Locate the cell with the specified text and output its (X, Y) center coordinate. 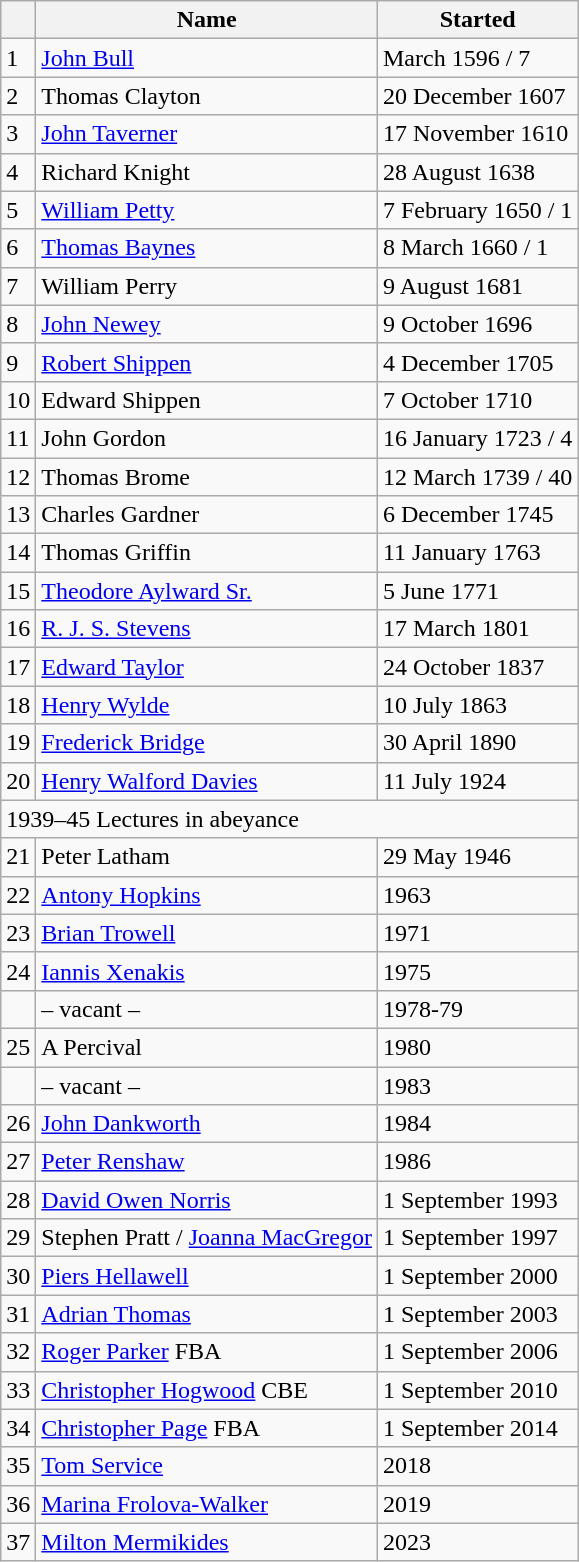
4 (18, 172)
1978-79 (477, 1009)
11 (18, 438)
26 (18, 1124)
6 (18, 248)
Adrian Thomas (207, 1314)
9 August 1681 (477, 286)
25 (18, 1047)
29 May 1946 (477, 857)
1 September 2014 (477, 1428)
27 (18, 1162)
30 April 1890 (477, 743)
3 (18, 134)
14 (18, 553)
2023 (477, 1542)
5 (18, 210)
Thomas Griffin (207, 553)
13 (18, 515)
12 (18, 477)
11 July 1924 (477, 781)
March 1596 / 7 (477, 58)
1 September 2003 (477, 1314)
6 December 1745 (477, 515)
Henry Walford Davies (207, 781)
1980 (477, 1047)
Thomas Clayton (207, 96)
16 (18, 629)
22 (18, 895)
10 (18, 400)
2 (18, 96)
20 December 1607 (477, 96)
2019 (477, 1504)
Charles Gardner (207, 515)
12 March 1739 / 40 (477, 477)
Christopher Hogwood CBE (207, 1390)
35 (18, 1466)
John Newey (207, 324)
17 (18, 667)
10 July 1863 (477, 705)
Milton Mermikides (207, 1542)
William Petty (207, 210)
Edward Taylor (207, 667)
7 February 1650 / 1 (477, 210)
9 October 1696 (477, 324)
16 January 1723 / 4 (477, 438)
1984 (477, 1124)
Christopher Page FBA (207, 1428)
9 (18, 362)
1963 (477, 895)
1 September 2000 (477, 1276)
1975 (477, 971)
18 (18, 705)
17 November 1610 (477, 134)
William Perry (207, 286)
28 August 1638 (477, 172)
John Bull (207, 58)
23 (18, 933)
Name (207, 20)
15 (18, 591)
Robert Shippen (207, 362)
Iannis Xenakis (207, 971)
Roger Parker FBA (207, 1352)
24 (18, 971)
7 October 1710 (477, 400)
Started (477, 20)
1971 (477, 933)
John Taverner (207, 134)
29 (18, 1238)
R. J. S. Stevens (207, 629)
Thomas Baynes (207, 248)
Henry Wylde (207, 705)
Peter Renshaw (207, 1162)
1 September 1993 (477, 1200)
24 October 1837 (477, 667)
Antony Hopkins (207, 895)
2018 (477, 1466)
Edward Shippen (207, 400)
1986 (477, 1162)
Marina Frolova-Walker (207, 1504)
5 June 1771 (477, 591)
1983 (477, 1085)
30 (18, 1276)
1 (18, 58)
34 (18, 1428)
Frederick Bridge (207, 743)
36 (18, 1504)
Peter Latham (207, 857)
John Gordon (207, 438)
Thomas Brome (207, 477)
19 (18, 743)
Brian Trowell (207, 933)
8 March 1660 / 1 (477, 248)
8 (18, 324)
28 (18, 1200)
Tom Service (207, 1466)
17 March 1801 (477, 629)
11 January 1763 (477, 553)
John Dankworth (207, 1124)
37 (18, 1542)
31 (18, 1314)
David Owen Norris (207, 1200)
A Percival (207, 1047)
1 September 2006 (477, 1352)
21 (18, 857)
1 September 2010 (477, 1390)
20 (18, 781)
1939–45 Lectures in abeyance (290, 819)
1 September 1997 (477, 1238)
7 (18, 286)
33 (18, 1390)
Theodore Aylward Sr. (207, 591)
32 (18, 1352)
Stephen Pratt / Joanna MacGregor (207, 1238)
Richard Knight (207, 172)
4 December 1705 (477, 362)
Piers Hellawell (207, 1276)
